Find where the given text appears and provide that cell's center as [X, Y] coordinate. 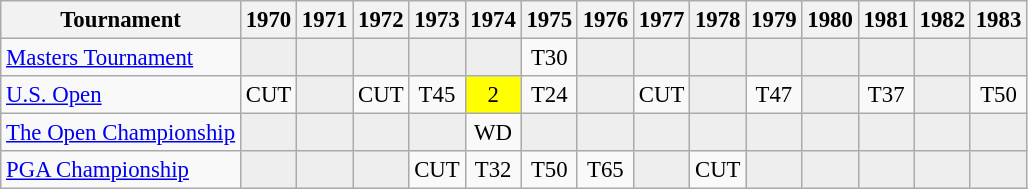
Masters Tournament [121, 58]
1971 [325, 20]
1974 [493, 20]
1978 [718, 20]
1980 [830, 20]
T30 [549, 58]
T24 [549, 95]
T65 [605, 170]
1977 [661, 20]
The Open Championship [121, 133]
1981 [886, 20]
1975 [549, 20]
U.S. Open [121, 95]
T37 [886, 95]
1983 [998, 20]
1973 [437, 20]
Tournament [121, 20]
1970 [268, 20]
2 [493, 95]
T47 [774, 95]
1972 [381, 20]
T32 [493, 170]
1976 [605, 20]
WD [493, 133]
1982 [942, 20]
1979 [774, 20]
PGA Championship [121, 170]
T45 [437, 95]
